Capture the cell that displays the provided text and extract its [x, y] central coordinate. 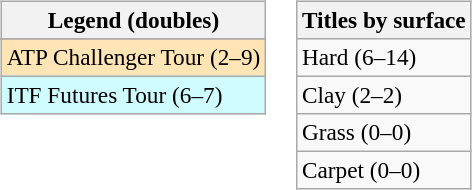
Clay (2–2) [384, 95]
ITF Futures Tour (6–7) [133, 95]
Hard (6–14) [384, 57]
Titles by surface [384, 20]
Grass (0–0) [384, 133]
Legend (doubles) [133, 20]
Carpet (0–0) [384, 171]
ATP Challenger Tour (2–9) [133, 57]
